For the text-containing cell, return its midpoint in [X, Y] coordinate format. 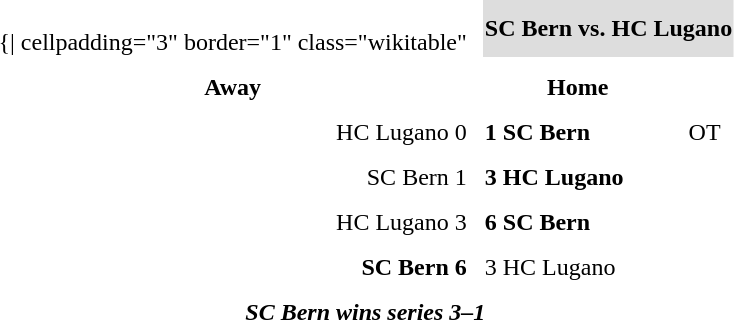
Home [578, 87]
OT [710, 132]
6 SC Bern [578, 222]
SC Bern vs. HC Lugano [608, 28]
1 SC Bern [578, 132]
